Find where the given text appears and provide that cell's center as (x, y) coordinate. 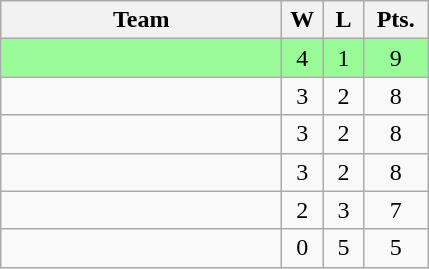
Pts. (396, 20)
Team (142, 20)
1 (344, 58)
4 (302, 58)
0 (302, 248)
L (344, 20)
9 (396, 58)
7 (396, 210)
W (302, 20)
